Detect which cell encompasses the target text, then output its [x, y] center coordinate. 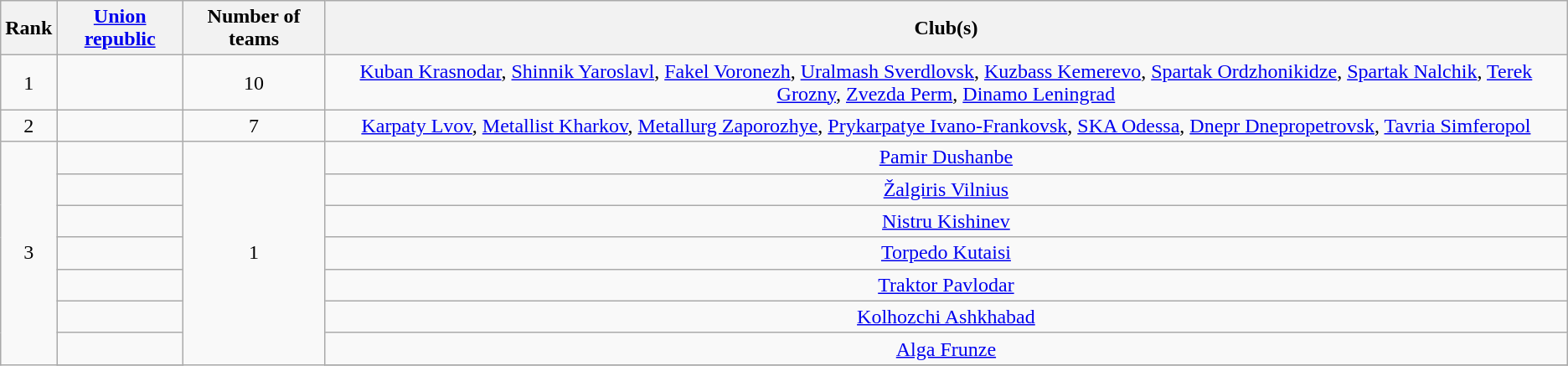
Club(s) [946, 28]
Pamir Dushanbe [946, 157]
Union republic [121, 28]
Karpaty Lvov, Metallist Kharkov, Metallurg Zaporozhye, Prykarpatye Ivano-Frankovsk, SKA Odessa, Dnepr Dnepropetrovsk, Tavria Simferopol [946, 126]
Kolhozchi Ashkhabad [946, 317]
Alga Frunze [946, 348]
Traktor Pavlodar [946, 285]
2 [28, 126]
7 [253, 126]
Number of teams [253, 28]
Žalgiris Vilnius [946, 189]
Rank [28, 28]
10 [253, 82]
3 [28, 253]
Nistru Kishinev [946, 221]
Torpedo Kutaisi [946, 253]
